Extract the (X, Y) coordinate from the center of the cell holding the provided text.  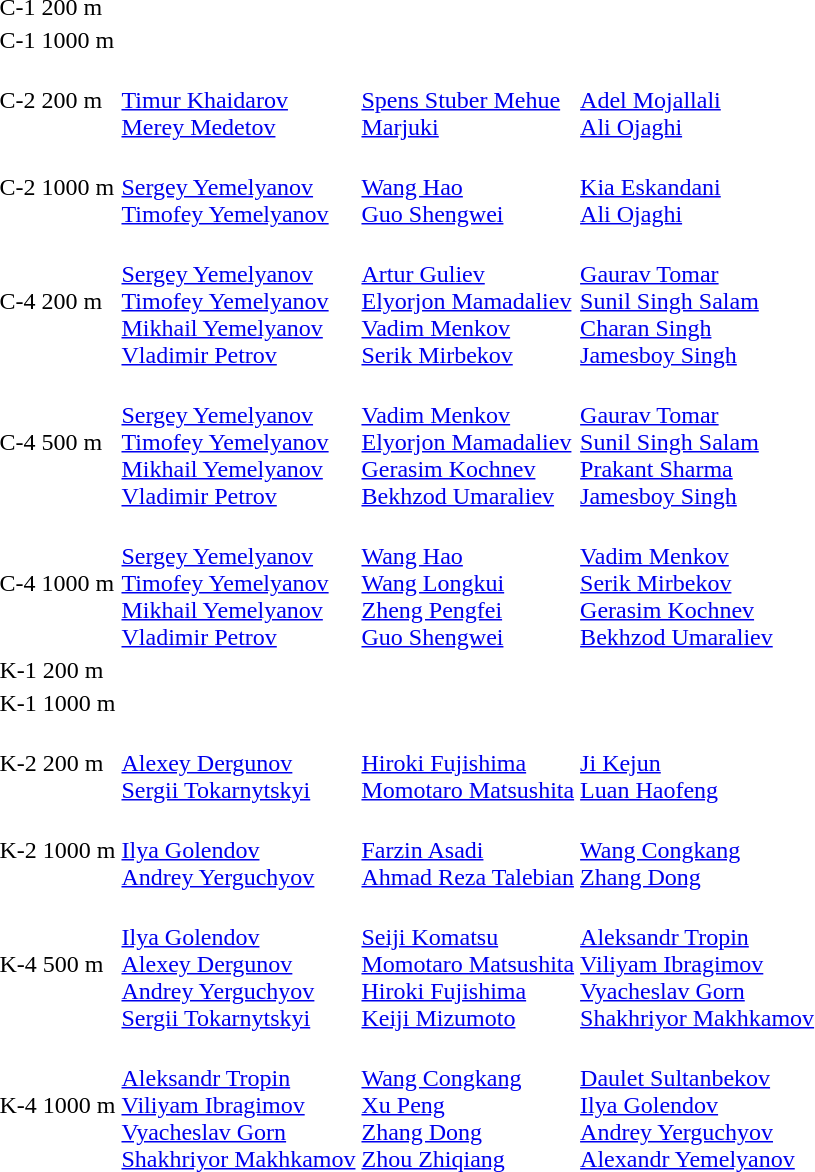
Wang HaoWang LongkuiZheng PengfeiGuo Shengwei (468, 583)
Seiji KomatsuMomotaro MatsushitaHiroki FujishimaKeiji Mizumoto (468, 964)
Timur KhaidarovMerey Medetov (238, 100)
Farzin AsadiAhmad Reza Talebian (468, 850)
Alexey DergunovSergii Tokarnytskyi (238, 763)
Spens Stuber MehueMarjuki (468, 100)
Ilya GolendovAlexey DergunovAndrey YerguchyovSergii Tokarnytskyi (238, 964)
Artur GulievElyorjon MamadalievVadim MenkovSerik Mirbekov (468, 301)
Wang HaoGuo Shengwei (468, 187)
Vadim MenkovElyorjon MamadalievGerasim KochnevBekhzod Umaraliev (468, 442)
Sergey YemelyanovTimofey Yemelyanov (238, 187)
Hiroki FujishimaMomotaro Matsushita (468, 763)
Ilya GolendovAndrey Yerguchyov (238, 850)
